For the text-containing cell, return its midpoint in (x, y) coordinate format. 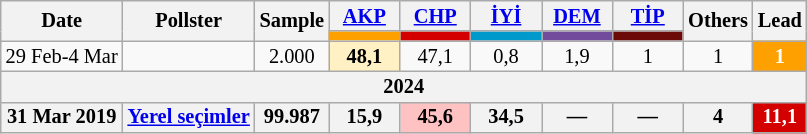
DEM (578, 16)
31 Mar 2019 (62, 118)
Lead (780, 20)
Others (718, 20)
CHP (436, 16)
Date (62, 20)
45,6 (436, 118)
2024 (404, 86)
İYİ (506, 16)
2.000 (292, 56)
Sample (292, 20)
Yerel seçimler (189, 118)
4 (718, 118)
TİP (648, 16)
48,1 (364, 56)
11,1 (780, 118)
29 Feb-4 Mar (62, 56)
0,8 (506, 56)
99.987 (292, 118)
AKP (364, 16)
34,5 (506, 118)
Pollster (189, 20)
47,1 (436, 56)
1,9 (578, 56)
15,9 (364, 118)
